Extract the (X, Y) coordinate from the center of the cell holding the provided text.  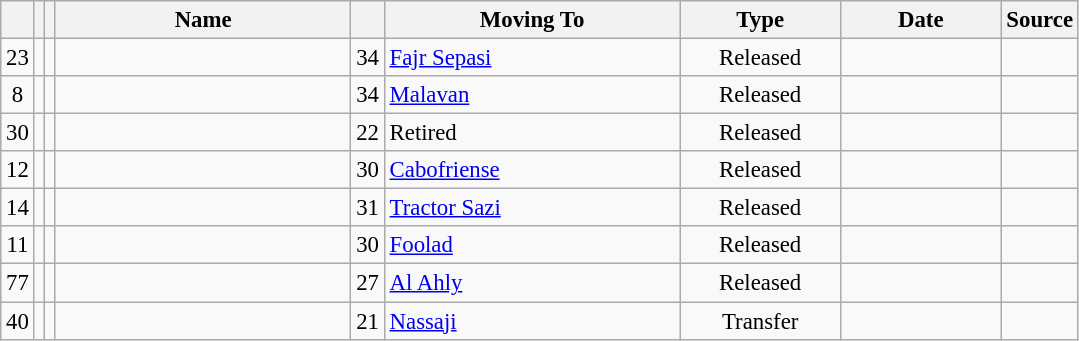
22 (368, 133)
12 (18, 170)
40 (18, 321)
27 (368, 283)
Al Ahly (532, 283)
23 (18, 58)
11 (18, 245)
Malavan (532, 95)
Foolad (532, 245)
Name (203, 20)
Transfer (760, 321)
Moving To (532, 20)
8 (18, 95)
Source (1040, 20)
Retired (532, 133)
Fajr Sepasi (532, 58)
Type (760, 20)
Date (920, 20)
Nassaji (532, 321)
Tractor Sazi (532, 208)
14 (18, 208)
21 (368, 321)
Cabofriense (532, 170)
31 (368, 208)
77 (18, 283)
